Return the [X, Y] coordinate for the center point of the cell that contains the specified text.  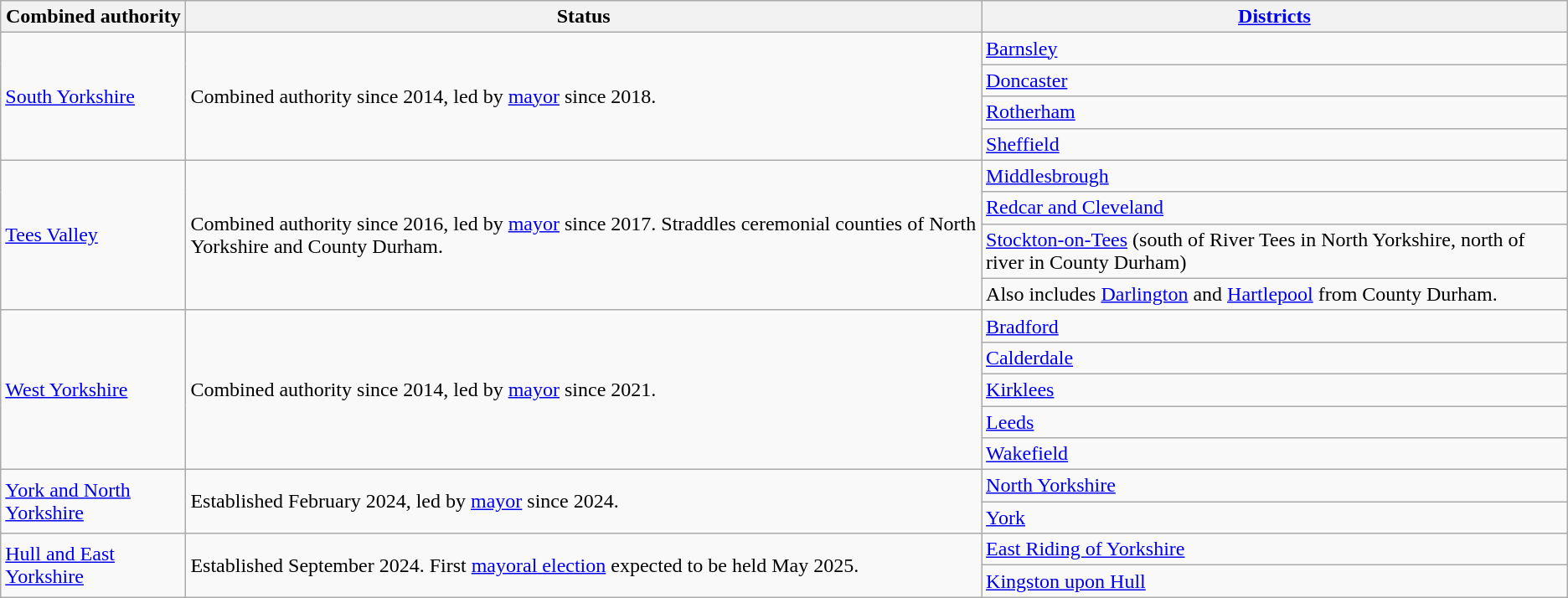
Combined authority since 2016, led by mayor since 2017. Straddles ceremonial counties of North Yorkshire and County Durham. [584, 235]
Tees Valley [94, 235]
Sheffield [1275, 144]
Kingston upon Hull [1275, 581]
Also includes Darlington and Hartlepool from County Durham. [1275, 294]
South Yorkshire [94, 96]
Status [584, 17]
Combined authority since 2014, led by mayor since 2021. [584, 389]
Doncaster [1275, 80]
East Riding of Yorkshire [1275, 549]
Calderdale [1275, 358]
Rotherham [1275, 112]
York and North Yorkshire [94, 502]
York [1275, 518]
Barnsley [1275, 49]
Combined authority [94, 17]
Leeds [1275, 421]
North Yorkshire [1275, 486]
Wakefield [1275, 454]
Districts [1275, 17]
Redcar and Cleveland [1275, 208]
Kirklees [1275, 389]
West Yorkshire [94, 389]
Established February 2024, led by mayor since 2024. [584, 502]
Stockton-on-Tees (south of River Tees in North Yorkshire, north of river in County Durham) [1275, 251]
Established September 2024. First mayoral election expected to be held May 2025. [584, 565]
Bradford [1275, 326]
Combined authority since 2014, led by mayor since 2018. [584, 96]
Hull and East Yorkshire [94, 565]
Middlesbrough [1275, 176]
